Search for the cell housing the specified text and yield its (x, y) center coordinate. 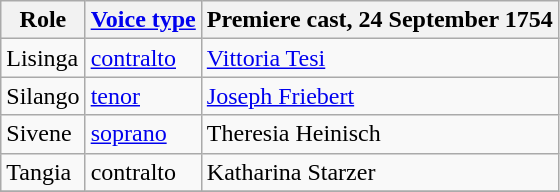
Silango (43, 96)
Role (43, 20)
Voice type (143, 20)
Katharina Starzer (380, 172)
Vittoria Tesi (380, 58)
Lisinga (43, 58)
Tangia (43, 172)
Joseph Friebert (380, 96)
Premiere cast, 24 September 1754 (380, 20)
Sivene (43, 134)
tenor (143, 96)
soprano (143, 134)
Theresia Heinisch (380, 134)
